Scan for the cell matching the given text and deliver its (X, Y) coordinate at center. 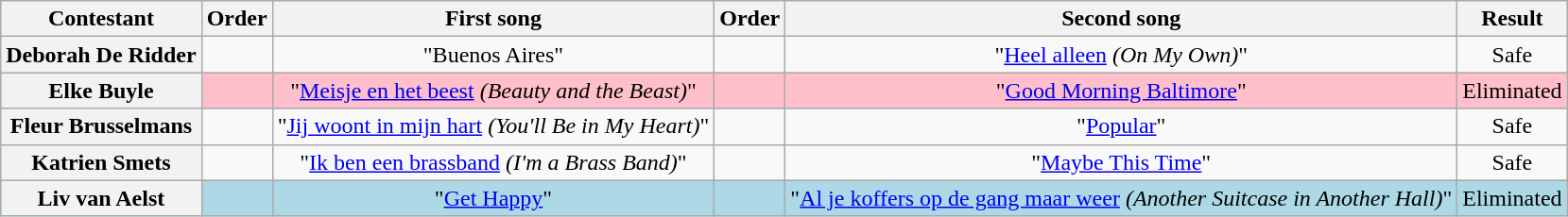
"Meisje en het beest (Beauty and the Beast)" (493, 91)
Fleur Brusselmans (101, 126)
Katrien Smets (101, 162)
"Heel alleen (On My Own)" (1121, 55)
"Good Morning Baltimore" (1121, 91)
Result (1512, 19)
Second song (1121, 19)
Deborah De Ridder (101, 55)
"Jij woont in mijn hart (You'll Be in My Heart)" (493, 126)
"Get Happy" (493, 198)
Liv van Aelst (101, 198)
Contestant (101, 19)
"Ik ben een brassband (I'm a Brass Band)" (493, 162)
"Maybe This Time" (1121, 162)
"Al je koffers op de gang maar weer (Another Suitcase in Another Hall)" (1121, 198)
First song (493, 19)
"Popular" (1121, 126)
"Buenos Aires" (493, 55)
Elke Buyle (101, 91)
